Search for the cell housing the specified text and yield its [x, y] center coordinate. 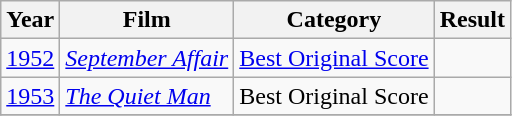
The Quiet Man [147, 96]
Year [30, 20]
September Affair [147, 58]
Result [472, 20]
1953 [30, 96]
1952 [30, 58]
Film [147, 20]
Category [334, 20]
